Find where the given text appears and provide that cell's center as [X, Y] coordinate. 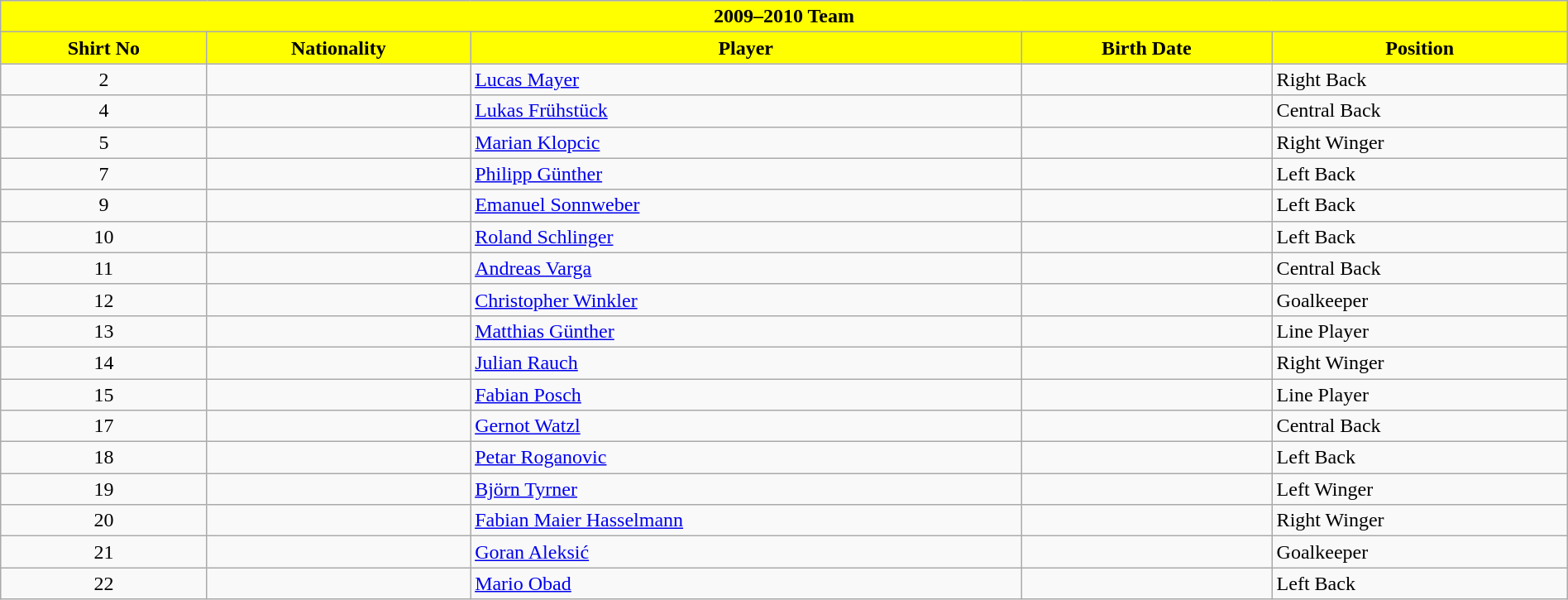
2 [104, 79]
Fabian Maier Hasselmann [746, 521]
Matthias Günther [746, 331]
Roland Schlinger [746, 237]
Lukas Frühstück [746, 111]
Goran Aleksić [746, 552]
7 [104, 174]
9 [104, 205]
11 [104, 268]
4 [104, 111]
Birth Date [1146, 48]
2009–2010 Team [784, 17]
Andreas Varga [746, 268]
Left Winger [1419, 489]
22 [104, 583]
Mario Obad [746, 583]
15 [104, 395]
Philipp Günther [746, 174]
Petar Roganovic [746, 458]
5 [104, 142]
Nationality [339, 48]
Julian Rauch [746, 362]
Emanuel Sonnweber [746, 205]
Gernot Watzl [746, 426]
12 [104, 300]
Position [1419, 48]
Shirt No [104, 48]
20 [104, 521]
18 [104, 458]
Player [746, 48]
Marian Klopcic [746, 142]
13 [104, 331]
Björn Tyrner [746, 489]
19 [104, 489]
17 [104, 426]
10 [104, 237]
Lucas Mayer [746, 79]
Fabian Posch [746, 395]
Right Back [1419, 79]
21 [104, 552]
14 [104, 362]
Christopher Winkler [746, 300]
